Pinpoint the cell where the given text exists, returning its (x, y) midpoint coordinate. 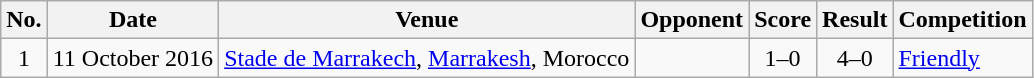
1 (24, 58)
Date (132, 20)
4–0 (855, 58)
1–0 (783, 58)
Competition (962, 20)
Score (783, 20)
Venue (427, 20)
Opponent (692, 20)
No. (24, 20)
11 October 2016 (132, 58)
Friendly (962, 58)
Result (855, 20)
Stade de Marrakech, Marrakesh, Morocco (427, 58)
